Search for the cell housing the specified text and yield its [x, y] center coordinate. 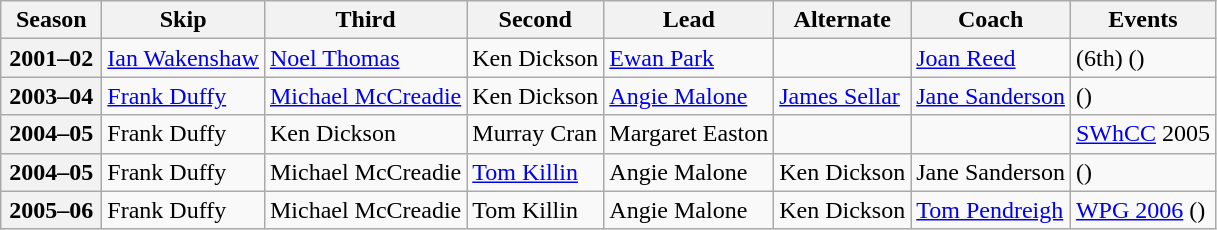
Coach [991, 20]
Third [365, 20]
James Sellar [842, 96]
Margaret Easton [689, 134]
Noel Thomas [365, 58]
Lead [689, 20]
Murray Cran [536, 134]
Ewan Park [689, 58]
2003–04 [52, 96]
Events [1142, 20]
WPG 2006 () [1142, 210]
2001–02 [52, 58]
Second [536, 20]
Tom Pendreigh [991, 210]
Joan Reed [991, 58]
SWhCC 2005 [1142, 134]
Ian Wakenshaw [184, 58]
2005–06 [52, 210]
Alternate [842, 20]
Season [52, 20]
(6th) () [1142, 58]
Skip [184, 20]
